Provide the [X, Y] coordinate of the cell's center where the given text is located.  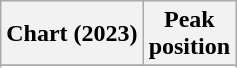
Chart (2023) [72, 34]
Peakposition [189, 34]
